Locate the cell with the specified text and output its [X, Y] center coordinate. 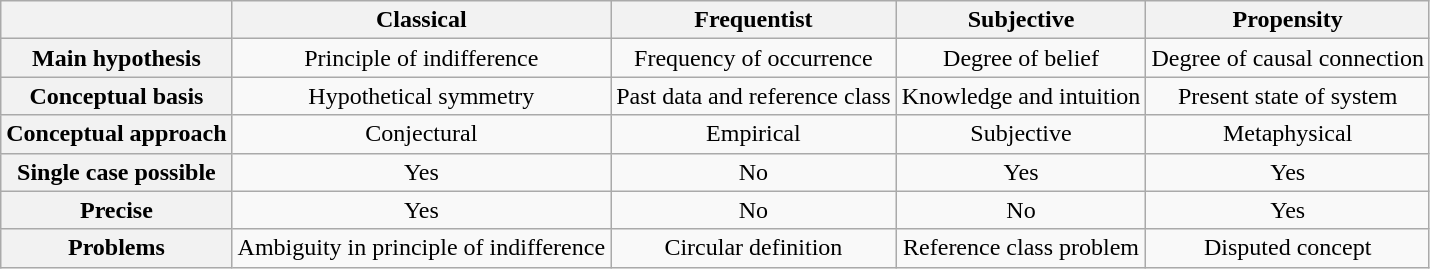
Past data and reference class [754, 96]
Propensity [1288, 20]
Metaphysical [1288, 134]
Precise [116, 210]
Ambiguity in principle of indifference [422, 248]
Conceptual basis [116, 96]
Problems [116, 248]
Present state of system [1288, 96]
Single case possible [116, 172]
Classical [422, 20]
Disputed concept [1288, 248]
Degree of causal connection [1288, 58]
Degree of belief [1021, 58]
Principle of indifference [422, 58]
Knowledge and intuition [1021, 96]
Frequentist [754, 20]
Circular definition [754, 248]
Empirical [754, 134]
Main hypothesis [116, 58]
Conjectural [422, 134]
Conceptual approach [116, 134]
Reference class problem [1021, 248]
Hypothetical symmetry [422, 96]
Frequency of occurrence [754, 58]
